Pinpoint the cell where the given text exists, returning its (x, y) midpoint coordinate. 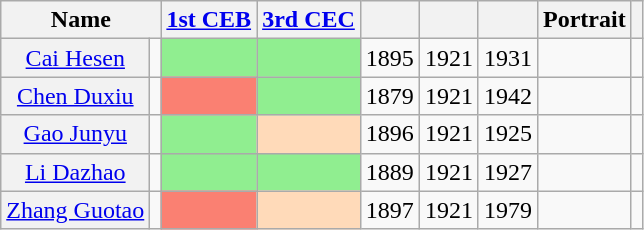
1897 (390, 210)
1931 (508, 58)
Name (81, 20)
Cai Hesen (76, 58)
1889 (390, 172)
1979 (508, 210)
Li Dazhao (76, 172)
Portrait (585, 20)
3rd CEC (309, 20)
1942 (508, 96)
Gao Junyu (76, 134)
1st CEB (209, 20)
1927 (508, 172)
1879 (390, 96)
Zhang Guotao (76, 210)
1895 (390, 58)
1925 (508, 134)
Chen Duxiu (76, 96)
1896 (390, 134)
